Extract the (x, y) coordinate from the center of the cell holding the provided text.  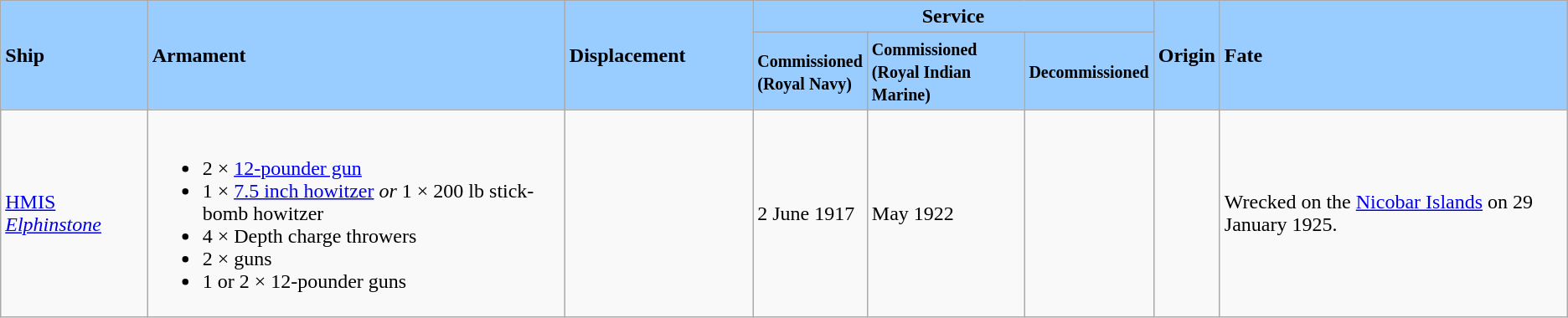
2 June 1917 (811, 213)
Wrecked on the Nicobar Islands on 29 January 1925. (1394, 213)
HMIS Elphinstone (74, 213)
Commissioned(Royal Indian Marine) (946, 71)
Displacement (658, 55)
Armament (356, 55)
Ship (74, 55)
Decommissioned (1089, 71)
Origin (1186, 55)
Commissioned(Royal Navy) (811, 71)
Fate (1394, 55)
Service (953, 17)
2 × 12-pounder gun1 × 7.5 inch howitzer or 1 × 200 lb stick-bomb howitzer4 × Depth charge throwers2 × guns1 or 2 × 12-pounder guns (356, 213)
May 1922 (946, 213)
